Scan for the cell matching the given text and deliver its (X, Y) coordinate at center. 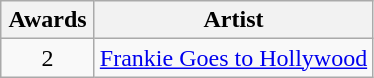
Artist (233, 20)
Awards (48, 20)
Frankie Goes to Hollywood (233, 58)
2 (48, 58)
